Search for the cell housing the specified text and yield its (x, y) center coordinate. 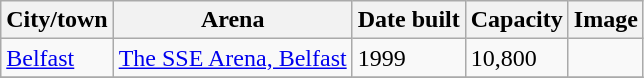
10,800 (516, 58)
Belfast (57, 58)
Arena (232, 20)
Image (606, 20)
Capacity (516, 20)
City/town (57, 20)
The SSE Arena, Belfast (232, 58)
1999 (408, 58)
Date built (408, 20)
